Extract the (x, y) coordinate from the center of the cell holding the provided text.  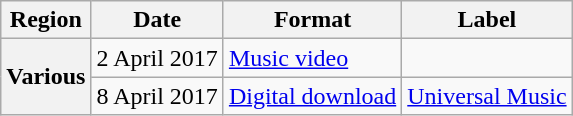
Various (46, 77)
Label (487, 20)
Music video (312, 58)
8 April 2017 (157, 96)
Date (157, 20)
Digital download (312, 96)
Universal Music (487, 96)
Region (46, 20)
2 April 2017 (157, 58)
Format (312, 20)
